Determine the [X, Y] coordinate at the center of the cell enclosing the given text.  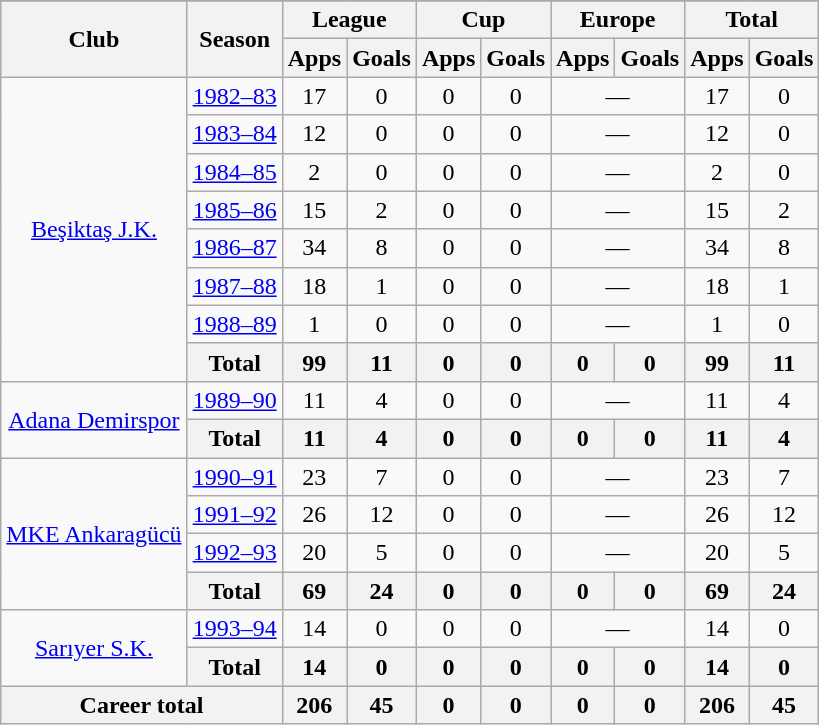
Season [234, 39]
League [349, 20]
1986–87 [234, 248]
Cup [483, 20]
1990–91 [234, 477]
Career total [142, 705]
Beşiktaş J.K. [94, 229]
1982–83 [234, 96]
Europe [618, 20]
1988–89 [234, 324]
1987–88 [234, 286]
1993–94 [234, 629]
1991–92 [234, 515]
MKE Ankaragücü [94, 534]
1985–86 [234, 210]
Adana Demirspor [94, 419]
1989–90 [234, 400]
1983–84 [234, 134]
Club [94, 39]
Sarıyer S.K. [94, 648]
1984–85 [234, 172]
1992–93 [234, 553]
